Output the [X, Y] coordinate of the center of the cell containing the given text.  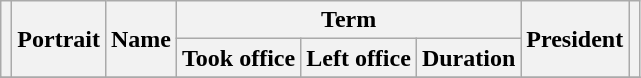
Portrait [59, 39]
Took office [239, 58]
Left office [359, 58]
President [575, 39]
Name [140, 39]
Term [349, 20]
Duration [468, 58]
